Pinpoint the cell where the given text exists, returning its (x, y) midpoint coordinate. 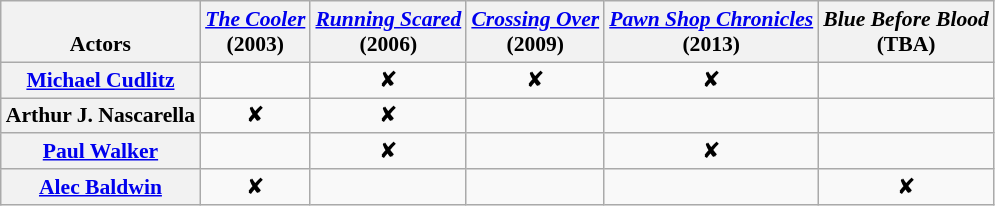
The Cooler(2003) (255, 32)
Crossing Over (2009) (535, 32)
Actors (100, 32)
Pawn Shop Chronicles (2013) (711, 32)
Michael Cudlitz (100, 80)
Paul Walker (100, 152)
Running Scared(2006) (388, 32)
Blue Before Blood(TBA) (906, 32)
Alec Baldwin (100, 187)
Arthur J. Nascarella (100, 116)
